Identify which cell holds the provided text, then report its (x, y) central coordinate. 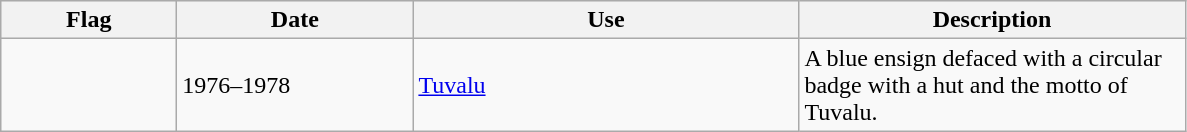
1976–1978 (295, 85)
Description (992, 20)
A blue ensign defaced with a circular badge with a hut and the motto of Tuvalu. (992, 85)
Use (606, 20)
Date (295, 20)
Tuvalu (606, 85)
Flag (89, 20)
